From the cell containing the given text, extract its center point as (X, Y) coordinate. 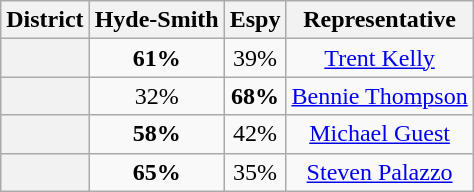
Espy (255, 20)
District (45, 20)
61% (156, 58)
Steven Palazzo (380, 172)
Hyde-Smith (156, 20)
58% (156, 134)
65% (156, 172)
32% (156, 96)
Representative (380, 20)
Michael Guest (380, 134)
39% (255, 58)
42% (255, 134)
Bennie Thompson (380, 96)
35% (255, 172)
Trent Kelly (380, 58)
68% (255, 96)
